Scan for the cell matching the given text and deliver its (x, y) coordinate at center. 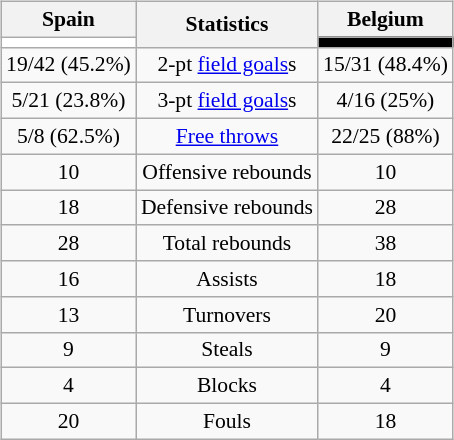
5/21 (23.8%) (68, 101)
2-pt field goalss (227, 65)
22/25 (88%) (386, 136)
Assists (227, 279)
16 (68, 279)
Spain (68, 19)
Steals (227, 350)
Free throws (227, 136)
4/16 (25%) (386, 101)
Defensive rebounds (227, 208)
Belgium (386, 19)
Total rebounds (227, 243)
13 (68, 314)
Blocks (227, 386)
Statistics (227, 24)
Turnovers (227, 314)
Offensive rebounds (227, 172)
Fouls (227, 421)
38 (386, 243)
15/31 (48.4%) (386, 65)
3-pt field goalss (227, 101)
19/42 (45.2%) (68, 65)
5/8 (62.5%) (68, 136)
